Return the (X, Y) coordinate for the center point of the cell that contains the specified text.  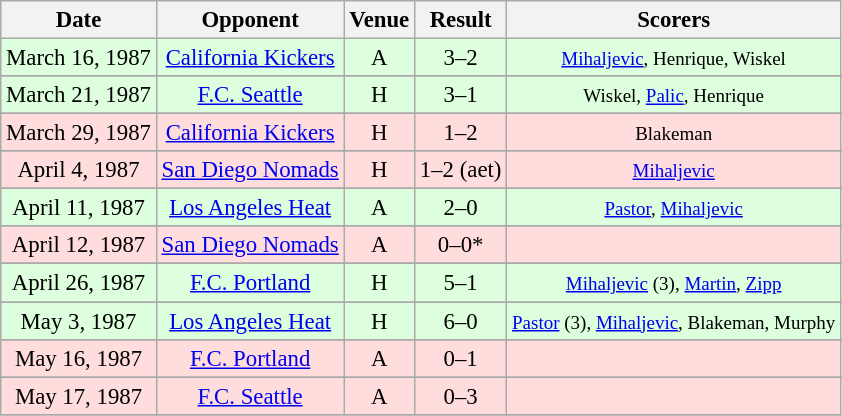
5–1 (461, 283)
May 3, 1987 (78, 321)
6–0 (461, 321)
Date (78, 20)
0–1 (461, 358)
May 16, 1987 (78, 358)
1–2 (461, 133)
Blakeman (674, 133)
3–1 (461, 95)
3–2 (461, 58)
Pastor (3), Mihaljevic, Blakeman, Murphy (674, 321)
Mihaljevic (3), Martin, Zipp (674, 283)
May 17, 1987 (78, 396)
March 29, 1987 (78, 133)
Pastor, Mihaljevic (674, 208)
April 26, 1987 (78, 283)
1–2 (aet) (461, 170)
Wiskel, Palic, Henrique (674, 95)
2–0 (461, 208)
March 21, 1987 (78, 95)
Mihaljevic (674, 170)
April 4, 1987 (78, 170)
0–0* (461, 245)
Opponent (250, 20)
March 16, 1987 (78, 58)
Scorers (674, 20)
Venue (380, 20)
April 12, 1987 (78, 245)
Mihaljevic, Henrique, Wiskel (674, 58)
0–3 (461, 396)
April 11, 1987 (78, 208)
Result (461, 20)
